Locate the cell with the specified text and output its [x, y] center coordinate. 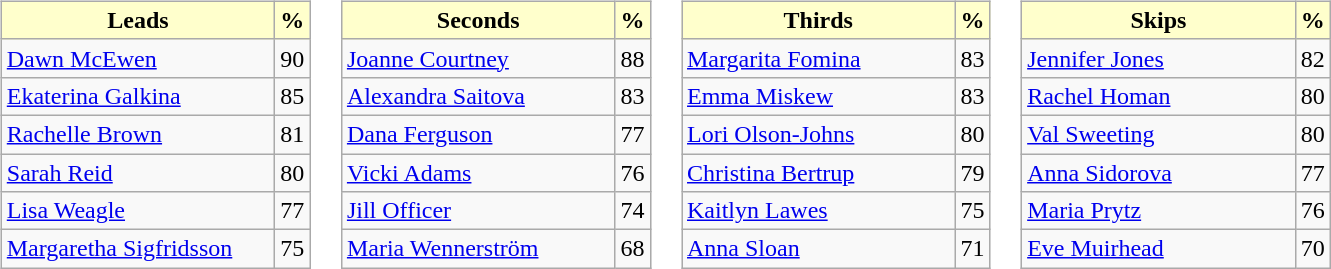
81 [292, 134]
Kaitlyn Lawes [819, 211]
Ekaterina Galkina [138, 96]
Jill Officer [478, 211]
Rachel Homan [1159, 96]
Eve Muirhead [1159, 249]
90 [292, 58]
Skips [1159, 20]
74 [632, 211]
85 [292, 96]
Lori Olson-Johns [819, 134]
Jennifer Jones [1159, 58]
Dana Ferguson [478, 134]
Rachelle Brown [138, 134]
Joanne Courtney [478, 58]
Maria Wennerström [478, 249]
Sarah Reid [138, 173]
Leads [138, 20]
Lisa Weagle [138, 211]
68 [632, 249]
88 [632, 58]
79 [972, 173]
82 [1312, 58]
Anna Sidorova [1159, 173]
71 [972, 249]
Seconds [478, 20]
Margarita Fomina [819, 58]
Alexandra Saitova [478, 96]
Vicki Adams [478, 173]
Thirds [819, 20]
Maria Prytz [1159, 211]
Val Sweeting [1159, 134]
70 [1312, 249]
Anna Sloan [819, 249]
Dawn McEwen [138, 58]
Margaretha Sigfridsson [138, 249]
Emma Miskew [819, 96]
Christina Bertrup [819, 173]
